From the cell containing the given text, extract its center point as (x, y) coordinate. 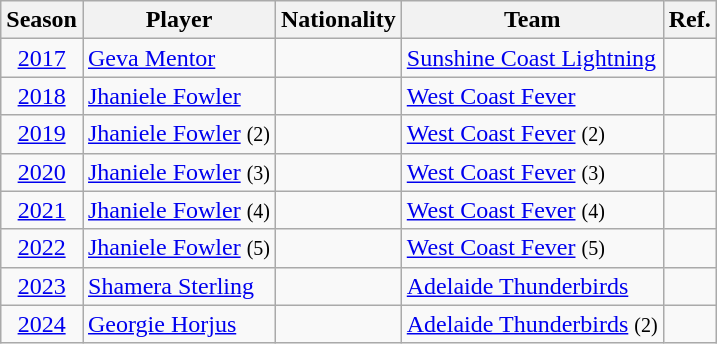
Ref. (690, 20)
2024 (42, 324)
Sunshine Coast Lightning (532, 58)
Georgie Horjus (178, 324)
West Coast Fever (4) (532, 210)
Jhaniele Fowler (5) (178, 248)
West Coast Fever (5) (532, 248)
West Coast Fever (2) (532, 134)
Jhaniele Fowler (3) (178, 172)
2022 (42, 248)
Nationality (339, 20)
2018 (42, 96)
Adelaide Thunderbirds (2) (532, 324)
2021 (42, 210)
West Coast Fever (532, 96)
West Coast Fever (3) (532, 172)
Geva Mentor (178, 58)
Player (178, 20)
Season (42, 20)
Shamera Sterling (178, 286)
Jhaniele Fowler (2) (178, 134)
Jhaniele Fowler (4) (178, 210)
Adelaide Thunderbirds (532, 286)
Jhaniele Fowler (178, 96)
2017 (42, 58)
2020 (42, 172)
2023 (42, 286)
Team (532, 20)
2019 (42, 134)
